Extract the [x, y] coordinate from the center of the cell holding the provided text.  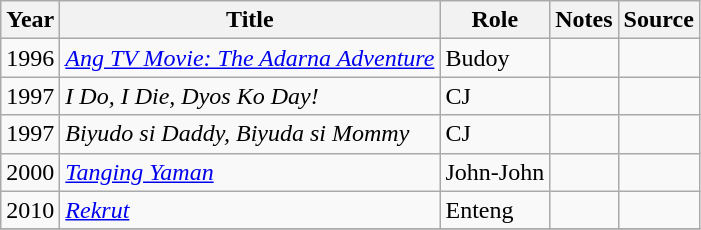
Source [658, 20]
I Do, I Die, Dyos Ko Day! [250, 96]
Role [495, 20]
John-John [495, 172]
2000 [30, 172]
Rekrut [250, 210]
Year [30, 20]
Biyudo si Daddy, Biyuda si Mommy [250, 134]
Tanging Yaman [250, 172]
Title [250, 20]
Enteng [495, 210]
Notes [584, 20]
2010 [30, 210]
Ang TV Movie: The Adarna Adventure [250, 58]
1996 [30, 58]
Budoy [495, 58]
